From the cell containing the given text, extract its center point as [x, y] coordinate. 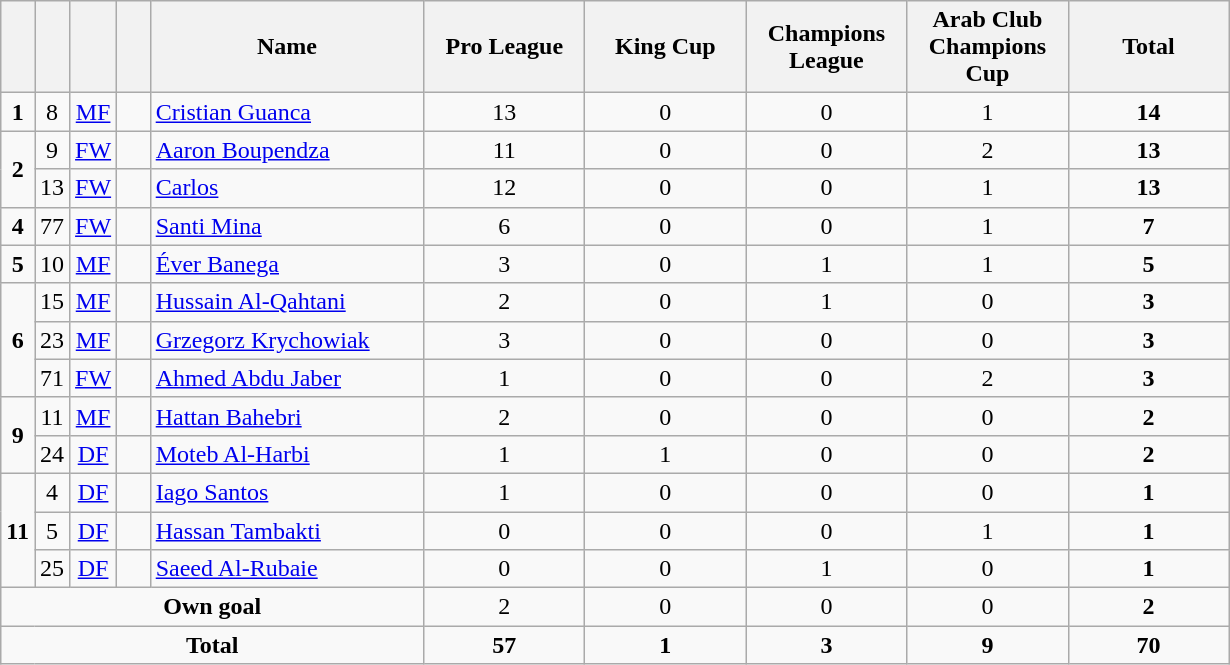
Own goal [212, 607]
14 [1148, 112]
Éver Banega [287, 264]
Santi Mina [287, 226]
8 [52, 112]
Hassan Tambakti [287, 531]
Hattan Bahebri [287, 416]
Grzegorz Krychowiak [287, 340]
Ahmed Abdu Jaber [287, 378]
Moteb Al-Harbi [287, 454]
Cristian Guanca [287, 112]
12 [504, 188]
Hussain Al-Qahtani [287, 302]
25 [52, 569]
77 [52, 226]
24 [52, 454]
Carlos [287, 188]
Champions League [826, 47]
7 [1148, 226]
Iago Santos [287, 492]
10 [52, 264]
71 [52, 378]
70 [1148, 645]
Saeed Al-Rubaie [287, 569]
Arab Club Champions Cup [988, 47]
Pro League [504, 47]
Aaron Boupendza [287, 150]
23 [52, 340]
Name [287, 47]
15 [52, 302]
King Cup [666, 47]
57 [504, 645]
